Provide the [X, Y] coordinate of the cell's center where the given text is located.  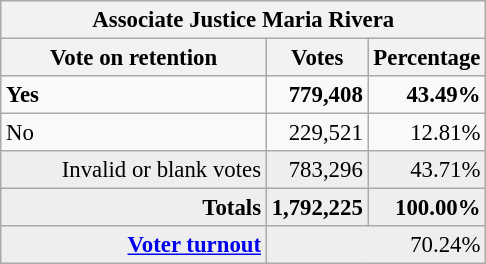
Votes [317, 58]
Invalid or blank votes [134, 170]
Vote on retention [134, 58]
70.24% [376, 245]
Associate Justice Maria Rivera [244, 20]
783,296 [317, 170]
No [134, 133]
12.81% [427, 133]
Percentage [427, 58]
1,792,225 [317, 208]
Yes [134, 95]
43.49% [427, 95]
Totals [134, 208]
43.71% [427, 170]
229,521 [317, 133]
100.00% [427, 208]
779,408 [317, 95]
Voter turnout [134, 245]
